Determine the [x, y] coordinate at the center of the cell enclosing the given text.  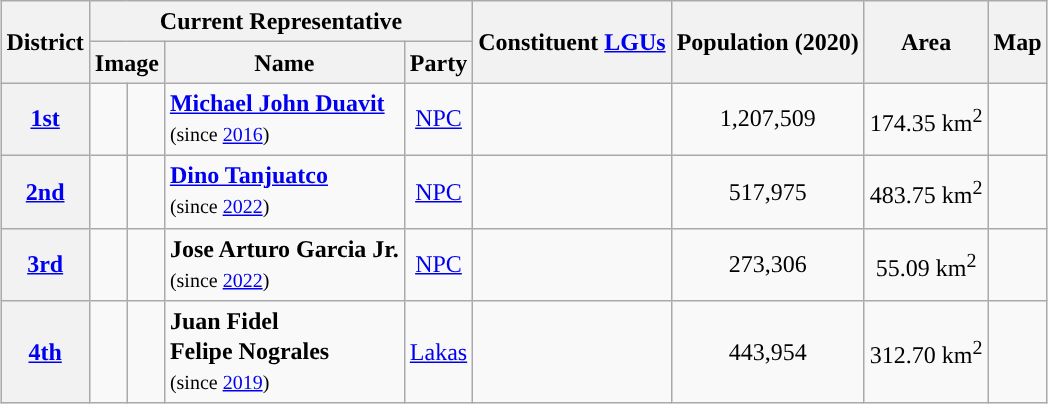
District [45, 42]
Image [126, 62]
312.70 km2 [926, 352]
Lakas [438, 352]
Constituent LGUs [572, 42]
Juan FidelFelipe Nograles(since 2019) [284, 352]
Party [438, 62]
Michael John Duavit(since 2016) [284, 120]
273,306 [768, 264]
4th [45, 352]
55.09 km2 [926, 264]
Jose Arturo Garcia Jr.(since 2022) [284, 264]
Dino Tanjuatco(since 2022) [284, 192]
1st [45, 120]
483.75 km2 [926, 192]
Area [926, 42]
174.35 km2 [926, 120]
Population (2020) [768, 42]
3rd [45, 264]
Map [1018, 42]
2nd [45, 192]
517,975 [768, 192]
1,207,509 [768, 120]
Current Representative [280, 22]
443,954 [768, 352]
Name [284, 62]
